Find where the given text appears and provide that cell's center as [x, y] coordinate. 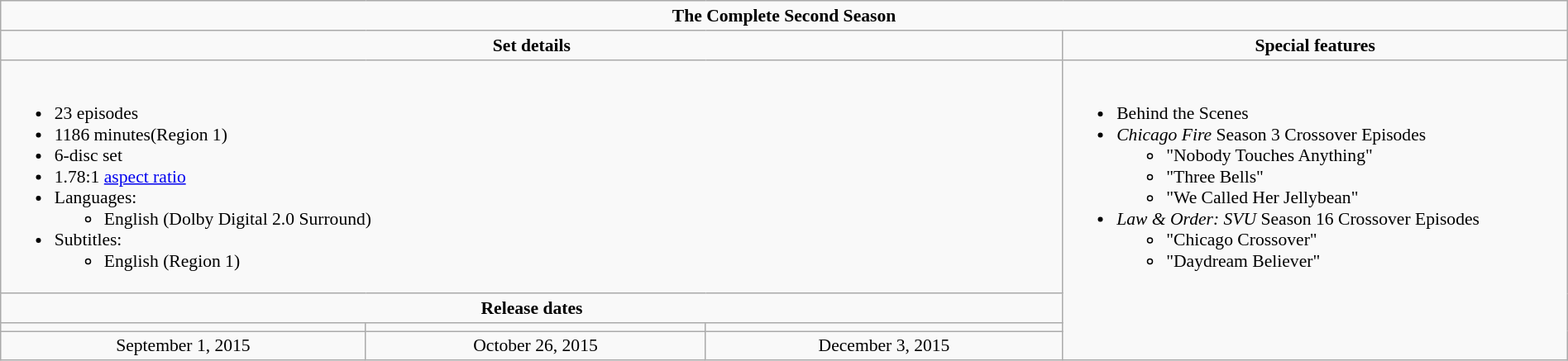
December 3, 2015 [884, 346]
September 1, 2015 [184, 346]
October 26, 2015 [536, 346]
Set details [532, 45]
Release dates [532, 308]
Special features [1315, 45]
The Complete Second Season [784, 16]
23 episodes1186 minutes(Region 1)6-disc set1.78:1 aspect ratioLanguages:English (Dolby Digital 2.0 Surround)Subtitles:English (Region 1) [532, 177]
